Capture the cell that displays the provided text and extract its (X, Y) central coordinate. 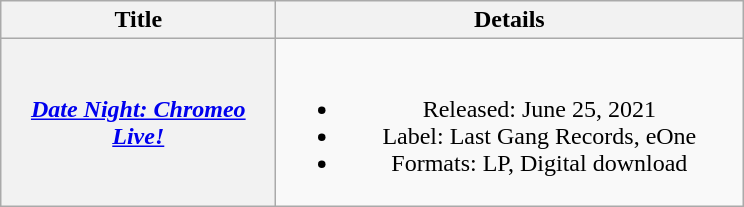
Released: June 25, 2021Label: Last Gang Records, eOneFormats: LP, Digital download (510, 122)
Title (138, 20)
Date Night: Chromeo Live! (138, 122)
Details (510, 20)
